Return the (x, y) coordinate for the center point of the cell that contains the specified text.  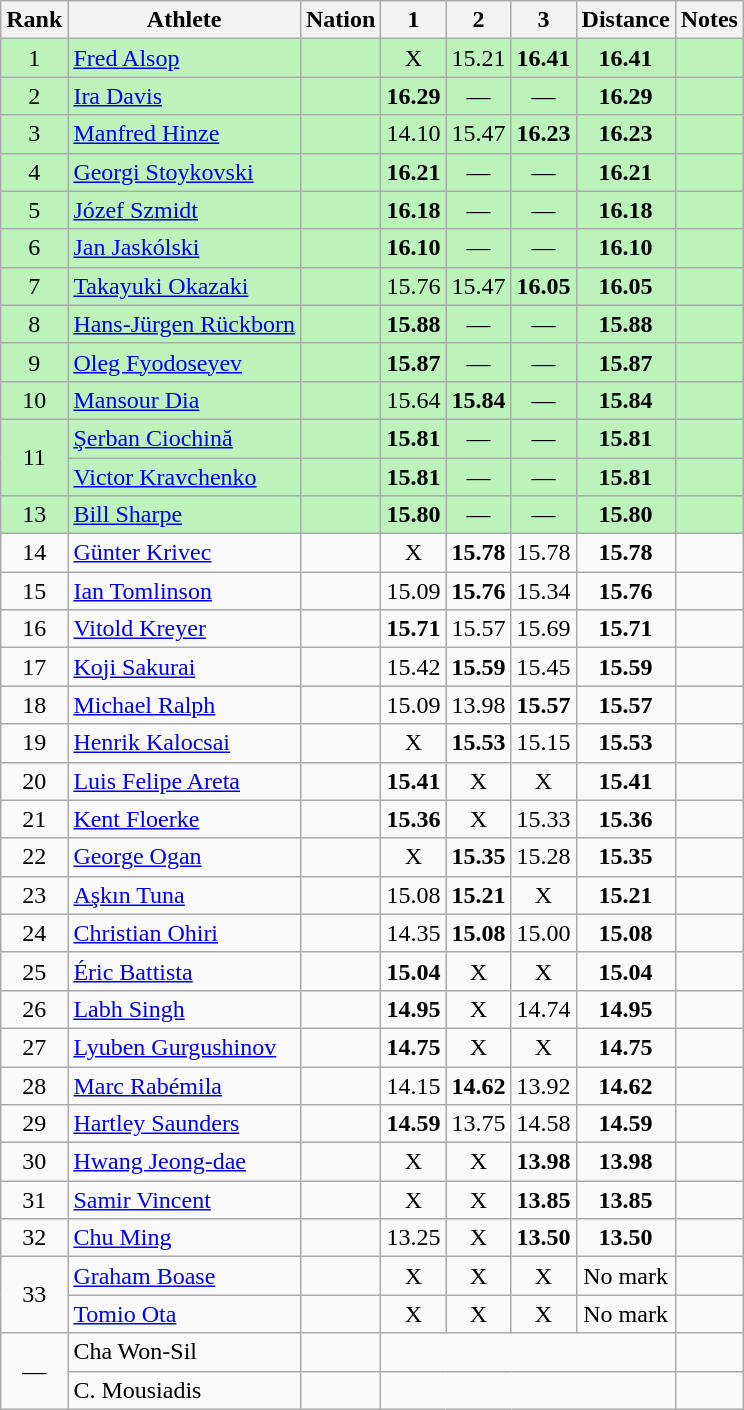
19 (34, 743)
C. Mousiadis (184, 1390)
14.35 (414, 933)
Notes (709, 20)
28 (34, 1085)
Şerban Ciochină (184, 438)
Hans-Jürgen Rückborn (184, 324)
14.10 (414, 134)
6 (34, 248)
Victor Kravchenko (184, 477)
15.00 (544, 933)
15.33 (544, 819)
Lyuben Gurgushinov (184, 1047)
Georgi Stoykovski (184, 172)
Koji Sakurai (184, 667)
10 (34, 400)
21 (34, 819)
Vitold Kreyer (184, 629)
Jan Jaskólski (184, 248)
17 (34, 667)
13.25 (414, 1238)
4 (34, 172)
32 (34, 1238)
Athlete (184, 20)
15 (34, 591)
Bill Sharpe (184, 515)
30 (34, 1162)
Manfred Hinze (184, 134)
Oleg Fyodoseyev (184, 362)
15.28 (544, 857)
8 (34, 324)
15.64 (414, 400)
9 (34, 362)
7 (34, 286)
Aşkın Tuna (184, 895)
20 (34, 781)
15.42 (414, 667)
Hwang Jeong-dae (184, 1162)
13.75 (478, 1124)
Hartley Saunders (184, 1124)
Józef Szmidt (184, 210)
Graham Boase (184, 1276)
26 (34, 1009)
33 (34, 1295)
14.58 (544, 1124)
Éric Battista (184, 971)
Michael Ralph (184, 705)
18 (34, 705)
Ira Davis (184, 96)
Kent Floerke (184, 819)
Günter Krivec (184, 553)
Tomio Ota (184, 1314)
Labh Singh (184, 1009)
5 (34, 210)
16 (34, 629)
14.15 (414, 1085)
Chu Ming (184, 1238)
11 (34, 457)
Luis Felipe Areta (184, 781)
29 (34, 1124)
Ian Tomlinson (184, 591)
22 (34, 857)
13 (34, 515)
24 (34, 933)
15.45 (544, 667)
15.15 (544, 743)
25 (34, 971)
Distance (626, 20)
Nation (340, 20)
15.69 (544, 629)
13.92 (544, 1085)
Samir Vincent (184, 1200)
Christian Ohiri (184, 933)
George Ogan (184, 857)
14.74 (544, 1009)
31 (34, 1200)
15.34 (544, 591)
Henrik Kalocsai (184, 743)
Takayuki Okazaki (184, 286)
Rank (34, 20)
23 (34, 895)
Marc Rabémila (184, 1085)
Mansour Dia (184, 400)
27 (34, 1047)
14 (34, 553)
Cha Won-Sil (184, 1352)
Fred Alsop (184, 58)
